Detect which cell encompasses the target text, then output its (x, y) center coordinate. 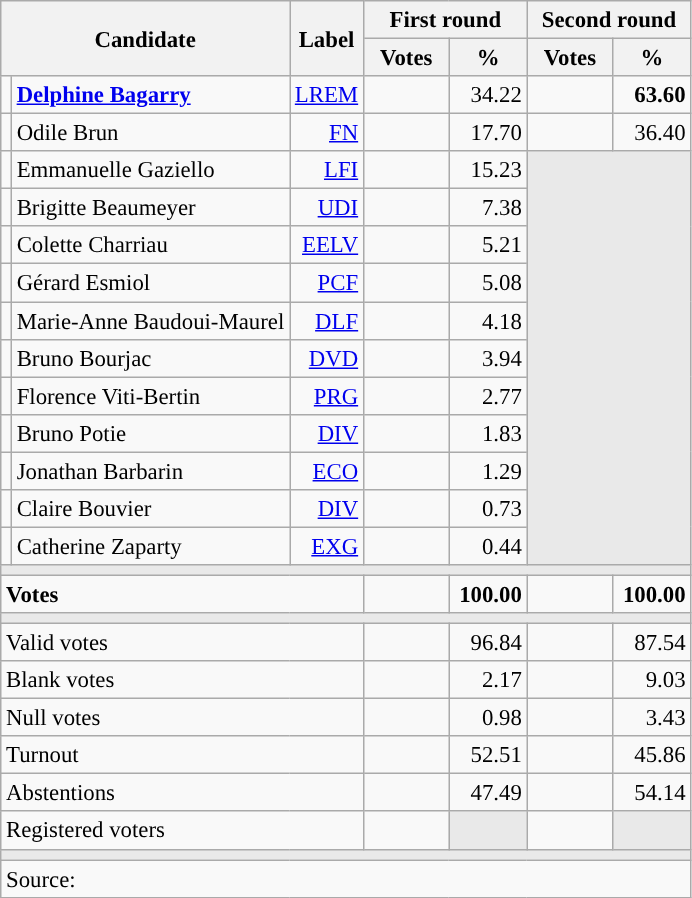
3.94 (488, 358)
0.98 (488, 718)
DVD (327, 358)
First round (445, 20)
1.83 (488, 433)
Blank votes (182, 680)
36.40 (652, 133)
15.23 (488, 170)
DLF (327, 321)
63.60 (652, 95)
Bruno Bourjac (150, 358)
Florence Viti-Bertin (150, 396)
Registered voters (182, 831)
4.18 (488, 321)
Emmanuelle Gaziello (150, 170)
54.14 (652, 793)
Turnout (182, 755)
UDI (327, 208)
Second round (609, 20)
Brigitte Beaumeyer (150, 208)
2.17 (488, 680)
PRG (327, 396)
Jonathan Barbarin (150, 471)
Candidate (146, 38)
96.84 (488, 643)
2.77 (488, 396)
FN (327, 133)
Catherine Zaparty (150, 546)
Delphine Bagarry (150, 95)
Odile Brun (150, 133)
5.08 (488, 283)
LREM (327, 95)
1.29 (488, 471)
Null votes (182, 718)
ECO (327, 471)
87.54 (652, 643)
0.73 (488, 509)
34.22 (488, 95)
Label (327, 38)
EXG (327, 546)
9.03 (652, 680)
47.49 (488, 793)
7.38 (488, 208)
5.21 (488, 245)
Claire Bouvier (150, 509)
PCF (327, 283)
45.86 (652, 755)
Bruno Potie (150, 433)
17.70 (488, 133)
3.43 (652, 718)
0.44 (488, 546)
Source: (346, 879)
Abstentions (182, 793)
EELV (327, 245)
Valid votes (182, 643)
Gérard Esmiol (150, 283)
52.51 (488, 755)
Marie-Anne Baudoui-Maurel (150, 321)
LFI (327, 170)
Colette Charriau (150, 245)
